Capture the cell that displays the provided text and extract its (X, Y) central coordinate. 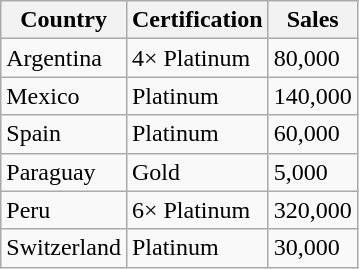
Mexico (64, 96)
Switzerland (64, 248)
320,000 (312, 210)
60,000 (312, 134)
Gold (197, 172)
Peru (64, 210)
30,000 (312, 248)
80,000 (312, 58)
Spain (64, 134)
6× Platinum (197, 210)
Sales (312, 20)
Country (64, 20)
Paraguay (64, 172)
5,000 (312, 172)
4× Platinum (197, 58)
Certification (197, 20)
Argentina (64, 58)
140,000 (312, 96)
